Search for the cell housing the specified text and yield its [X, Y] center coordinate. 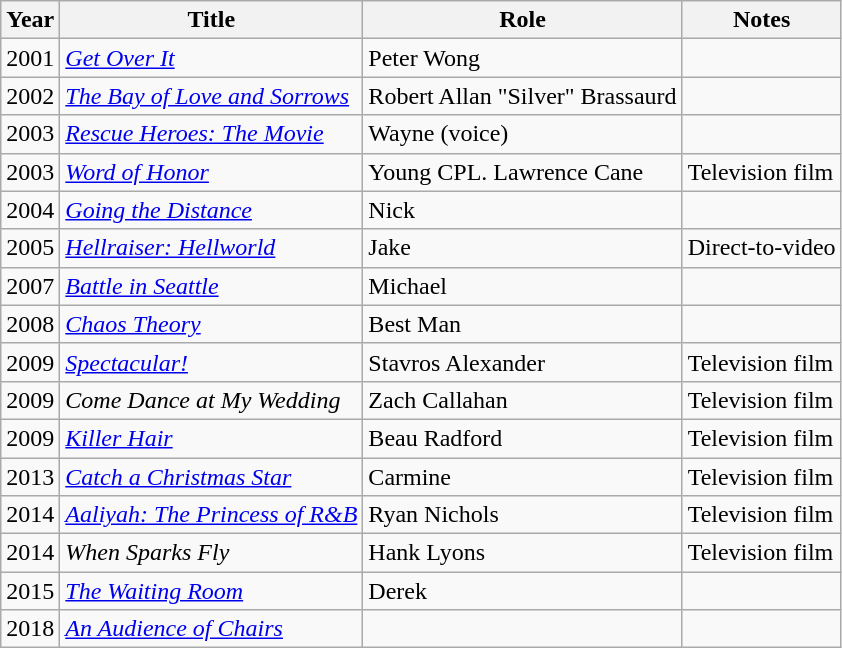
Direct-to-video [762, 248]
Title [212, 20]
Aaliyah: The Princess of R&B [212, 515]
2007 [30, 286]
Word of Honor [212, 172]
2015 [30, 591]
Hellraiser: Hellworld [212, 248]
2005 [30, 248]
Chaos Theory [212, 324]
2018 [30, 629]
2013 [30, 477]
Role [522, 20]
Wayne (voice) [522, 134]
Nick [522, 210]
2008 [30, 324]
Young CPL. Lawrence Cane [522, 172]
2004 [30, 210]
Best Man [522, 324]
Catch a Christmas Star [212, 477]
Ryan Nichols [522, 515]
The Waiting Room [212, 591]
Jake [522, 248]
Beau Radford [522, 438]
Zach Callahan [522, 400]
Going the Distance [212, 210]
Year [30, 20]
Michael [522, 286]
Robert Allan "Silver" Brassaurd [522, 96]
When Sparks Fly [212, 553]
Get Over It [212, 58]
Rescue Heroes: The Movie [212, 134]
Stavros Alexander [522, 362]
2002 [30, 96]
Come Dance at My Wedding [212, 400]
Battle in Seattle [212, 286]
2001 [30, 58]
Peter Wong [522, 58]
Notes [762, 20]
The Bay of Love and Sorrows [212, 96]
Carmine [522, 477]
An Audience of Chairs [212, 629]
Spectacular! [212, 362]
Hank Lyons [522, 553]
Derek [522, 591]
Killer Hair [212, 438]
